From the cell containing the given text, extract its center point as [X, Y] coordinate. 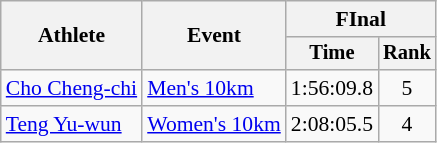
Rank [407, 54]
5 [407, 88]
Teng Yu-wun [72, 124]
Cho Cheng-chi [72, 88]
Time [332, 54]
2:08:05.5 [332, 124]
Event [214, 36]
Women's 10km [214, 124]
Men's 10km [214, 88]
1:56:09.8 [332, 88]
4 [407, 124]
FInal [361, 19]
Athlete [72, 36]
